Provide the [x, y] coordinate of the cell's center where the given text is located.  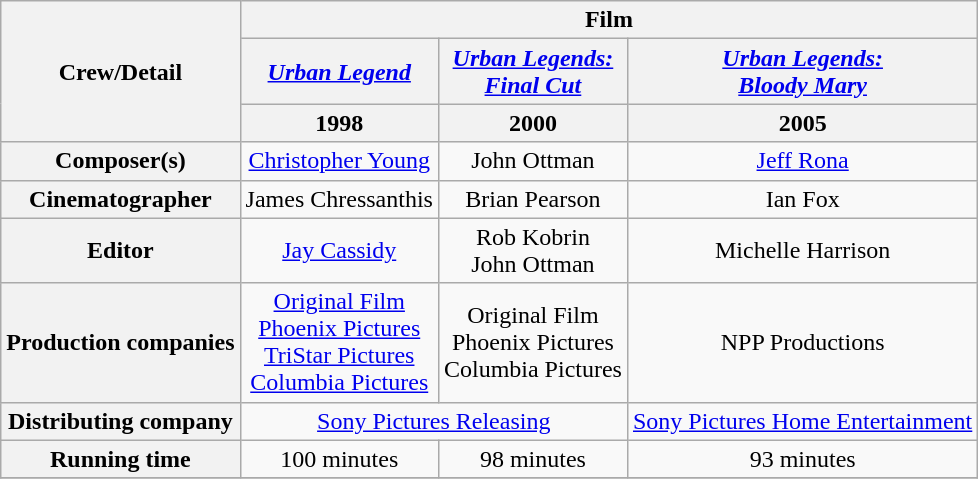
Sony Pictures Home Entertainment [802, 421]
93 minutes [802, 459]
Distributing company [120, 421]
100 minutes [339, 459]
Brian Pearson [532, 199]
Jay Cassidy [339, 250]
John Ottman [532, 161]
James Chressanthis [339, 199]
Urban Legends:Bloody Mary [802, 72]
Composer(s) [120, 161]
Urban Legend [339, 72]
Crew/Detail [120, 72]
Rob KobrinJohn Ottman [532, 250]
Jeff Rona [802, 161]
Running time [120, 459]
Production companies [120, 342]
2000 [532, 123]
Christopher Young [339, 161]
Cinematographer [120, 199]
Editor [120, 250]
1998 [339, 123]
NPP Productions [802, 342]
Urban Legends:Final Cut [532, 72]
Original FilmPhoenix PicturesTriStar Pictures Columbia Pictures [339, 342]
2005 [802, 123]
Sony Pictures Releasing [434, 421]
Michelle Harrison [802, 250]
Original FilmPhoenix PicturesColumbia Pictures [532, 342]
Ian Fox [802, 199]
Film [609, 20]
98 minutes [532, 459]
